Pinpoint the cell where the given text exists, returning its (X, Y) midpoint coordinate. 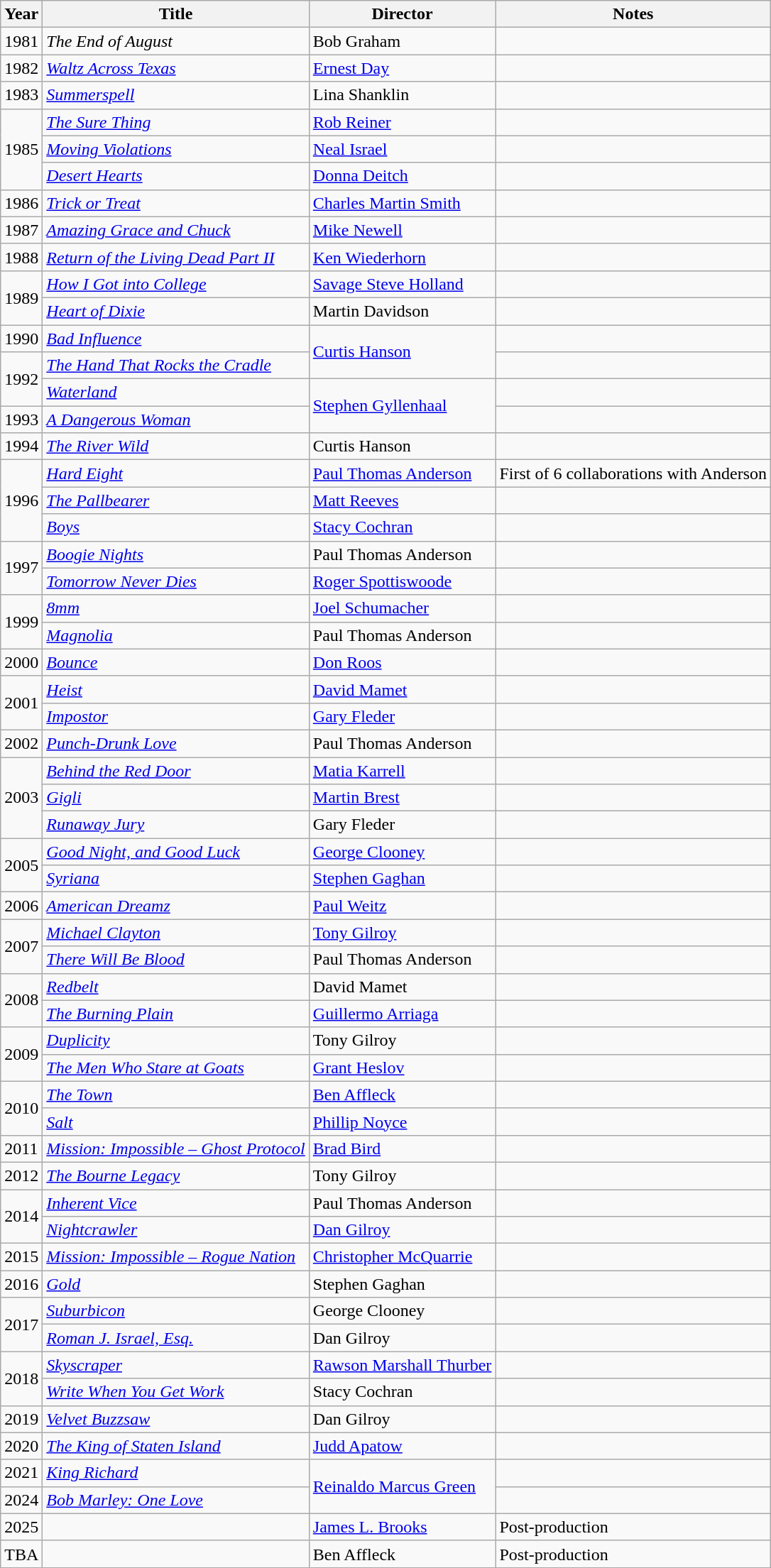
The Bourne Legacy (176, 1175)
The King of Staten Island (176, 1446)
King Richard (176, 1473)
Matt Reeves (402, 500)
1989 (21, 297)
Bob Marley: One Love (176, 1500)
2006 (21, 906)
Trick or Treat (176, 203)
Rawson Marshall Thurber (402, 1365)
Heart of Dixie (176, 311)
Velvet Buzzsaw (176, 1419)
Savage Steve Holland (402, 284)
Mission: Impossible – Rogue Nation (176, 1257)
Michael Clayton (176, 933)
8mm (176, 608)
Skyscraper (176, 1365)
James L. Brooks (402, 1527)
Waterland (176, 393)
Stephen Gyllenhaal (402, 406)
Return of the Living Dead Part II (176, 257)
Judd Apatow (402, 1446)
1988 (21, 257)
2016 (21, 1284)
Redbelt (176, 987)
Ernest Day (402, 68)
The Town (176, 1095)
Boys (176, 527)
2007 (21, 946)
How I Got into College (176, 284)
2002 (21, 743)
Mike Newell (402, 230)
Gold (176, 1284)
Phillip Noyce (402, 1122)
Ken Wiederhorn (402, 257)
Bob Graham (402, 41)
1990 (21, 339)
Joel Schumacher (402, 608)
Reinaldo Marcus Green (402, 1486)
Inherent Vice (176, 1203)
The End of August (176, 41)
Lina Shanklin (402, 95)
Mission: Impossible – Ghost Protocol (176, 1148)
2024 (21, 1500)
Runaway Jury (176, 825)
Brad Bird (402, 1148)
Impostor (176, 716)
A Dangerous Woman (176, 420)
Neal Israel (402, 149)
Tomorrow Never Dies (176, 581)
Guillermo Arriaga (402, 1014)
1985 (21, 149)
Magnolia (176, 635)
2000 (21, 662)
2011 (21, 1148)
American Dreamz (176, 906)
2014 (21, 1217)
The Men Who Stare at Goats (176, 1068)
Waltz Across Texas (176, 68)
Paul Weitz (402, 906)
1986 (21, 203)
2018 (21, 1378)
Roger Spottiswoode (402, 581)
2015 (21, 1257)
1981 (21, 41)
Moving Violations (176, 149)
There Will Be Blood (176, 960)
Punch-Drunk Love (176, 743)
2019 (21, 1419)
Rob Reiner (402, 122)
2001 (21, 703)
The Pallbearer (176, 500)
Don Roos (402, 662)
Year (21, 14)
1994 (21, 446)
Suburbicon (176, 1311)
Duplicity (176, 1041)
Salt (176, 1122)
Good Night, and Good Luck (176, 852)
1982 (21, 68)
Christopher McQuarrie (402, 1257)
The Burning Plain (176, 1014)
2017 (21, 1325)
2025 (21, 1527)
Martin Brest (402, 798)
Syriana (176, 879)
First of 6 collaborations with Anderson (633, 473)
Donna Deitch (402, 176)
2020 (21, 1446)
Boogie Nights (176, 554)
Write When You Get Work (176, 1392)
Summerspell (176, 95)
1987 (21, 230)
Bounce (176, 662)
Matia Karrell (402, 770)
Nightcrawler (176, 1230)
Heist (176, 689)
2021 (21, 1473)
Title (176, 14)
1992 (21, 379)
1983 (21, 95)
2010 (21, 1108)
The River Wild (176, 446)
The Sure Thing (176, 122)
Director (402, 14)
2005 (21, 865)
Bad Influence (176, 339)
Grant Heslov (402, 1068)
1993 (21, 420)
Roman J. Israel, Esq. (176, 1338)
1997 (21, 568)
1999 (21, 622)
Desert Hearts (176, 176)
Notes (633, 14)
Martin Davidson (402, 311)
Behind the Red Door (176, 770)
The Hand That Rocks the Cradle (176, 366)
2008 (21, 1000)
2012 (21, 1175)
Gigli (176, 798)
Hard Eight (176, 473)
TBA (21, 1554)
Charles Martin Smith (402, 203)
2003 (21, 797)
Amazing Grace and Chuck (176, 230)
2009 (21, 1054)
1996 (21, 500)
